Detect which cell encompasses the target text, then output its (x, y) center coordinate. 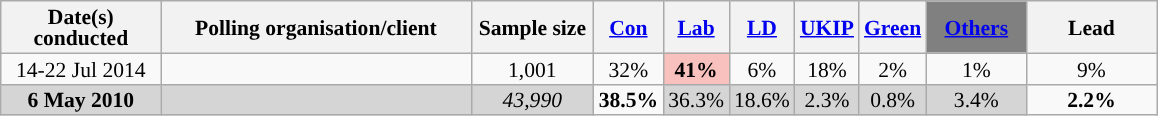
1% (976, 68)
9% (1091, 68)
Others (976, 27)
Sample size (532, 27)
Polling organisation/client (316, 27)
2.2% (1091, 100)
1,001 (532, 68)
43,990 (532, 100)
6 May 2010 (81, 100)
18.6% (762, 100)
0.8% (892, 100)
41% (696, 68)
Lab (696, 27)
18% (827, 68)
2% (892, 68)
UKIP (827, 27)
38.5% (628, 100)
Green (892, 27)
32% (628, 68)
14-22 Jul 2014 (81, 68)
3.4% (976, 100)
Lead (1091, 27)
6% (762, 68)
Date(s)conducted (81, 27)
2.3% (827, 100)
Con (628, 27)
36.3% (696, 100)
LD (762, 27)
